Return [x, y] of the center of cell containing provided text 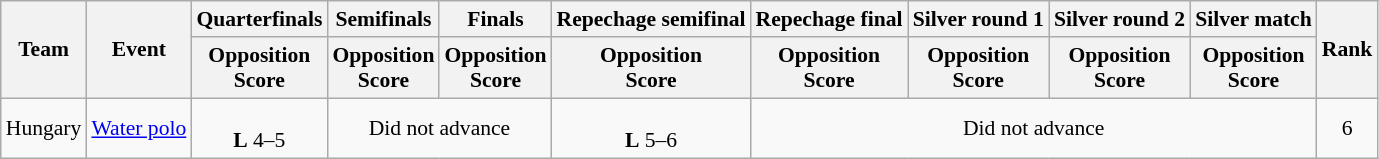
Silver round 2 [1120, 19]
Semifinals [383, 19]
Silver match [1254, 19]
Hungary [44, 128]
Repechage final [830, 19]
Water polo [138, 128]
Finals [495, 19]
6 [1348, 128]
Silver round 1 [978, 19]
Team [44, 50]
Quarterfinals [259, 19]
Repechage semifinal [652, 19]
L 4–5 [259, 128]
Rank [1348, 50]
Event [138, 50]
L 5–6 [652, 128]
